Find where the given text appears and provide that cell's center as [X, Y] coordinate. 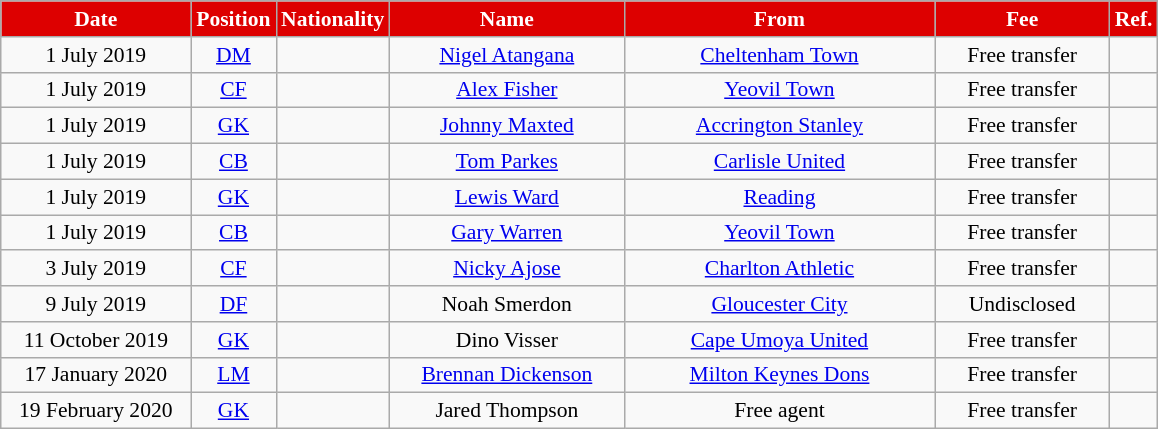
17 January 2020 [96, 375]
Reading [779, 197]
Cheltenham Town [779, 55]
Gary Warren [506, 233]
Jared Thompson [506, 411]
Nationality [332, 19]
19 February 2020 [96, 411]
Alex Fisher [506, 90]
Nigel Atangana [506, 55]
Johnny Maxted [506, 126]
11 October 2019 [96, 340]
Dino Visser [506, 340]
Brennan Dickenson [506, 375]
Name [506, 19]
Cape Umoya United [779, 340]
Fee [1022, 19]
Charlton Athletic [779, 269]
Position [234, 19]
Nicky Ajose [506, 269]
Carlisle United [779, 162]
Milton Keynes Dons [779, 375]
Date [96, 19]
Accrington Stanley [779, 126]
Lewis Ward [506, 197]
Undisclosed [1022, 304]
DF [234, 304]
3 July 2019 [96, 269]
LM [234, 375]
Ref. [1134, 19]
Noah Smerdon [506, 304]
9 July 2019 [96, 304]
Gloucester City [779, 304]
DM [234, 55]
Free agent [779, 411]
From [779, 19]
Tom Parkes [506, 162]
